Detect which cell encompasses the target text, then output its [X, Y] center coordinate. 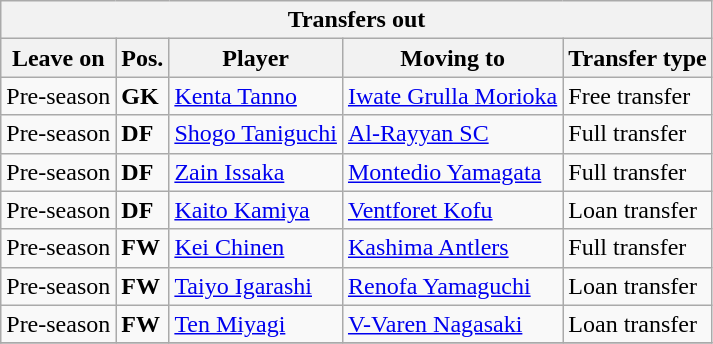
Leave on [58, 58]
Montedio Yamagata [452, 172]
Al-Rayyan SC [452, 134]
Kei Chinen [256, 248]
Kashima Antlers [452, 248]
Player [256, 58]
Ventforet Kofu [452, 210]
Renofa Yamaguchi [452, 286]
Kaito Kamiya [256, 210]
Zain Issaka [256, 172]
Iwate Grulla Morioka [452, 96]
Pos. [142, 58]
Ten Miyagi [256, 324]
GK [142, 96]
Transfer type [638, 58]
Moving to [452, 58]
V-Varen Nagasaki [452, 324]
Taiyo Igarashi [256, 286]
Shogo Taniguchi [256, 134]
Free transfer [638, 96]
Kenta Tanno [256, 96]
Transfers out [357, 20]
